Output the [X, Y] coordinate of the center of the cell containing the given text.  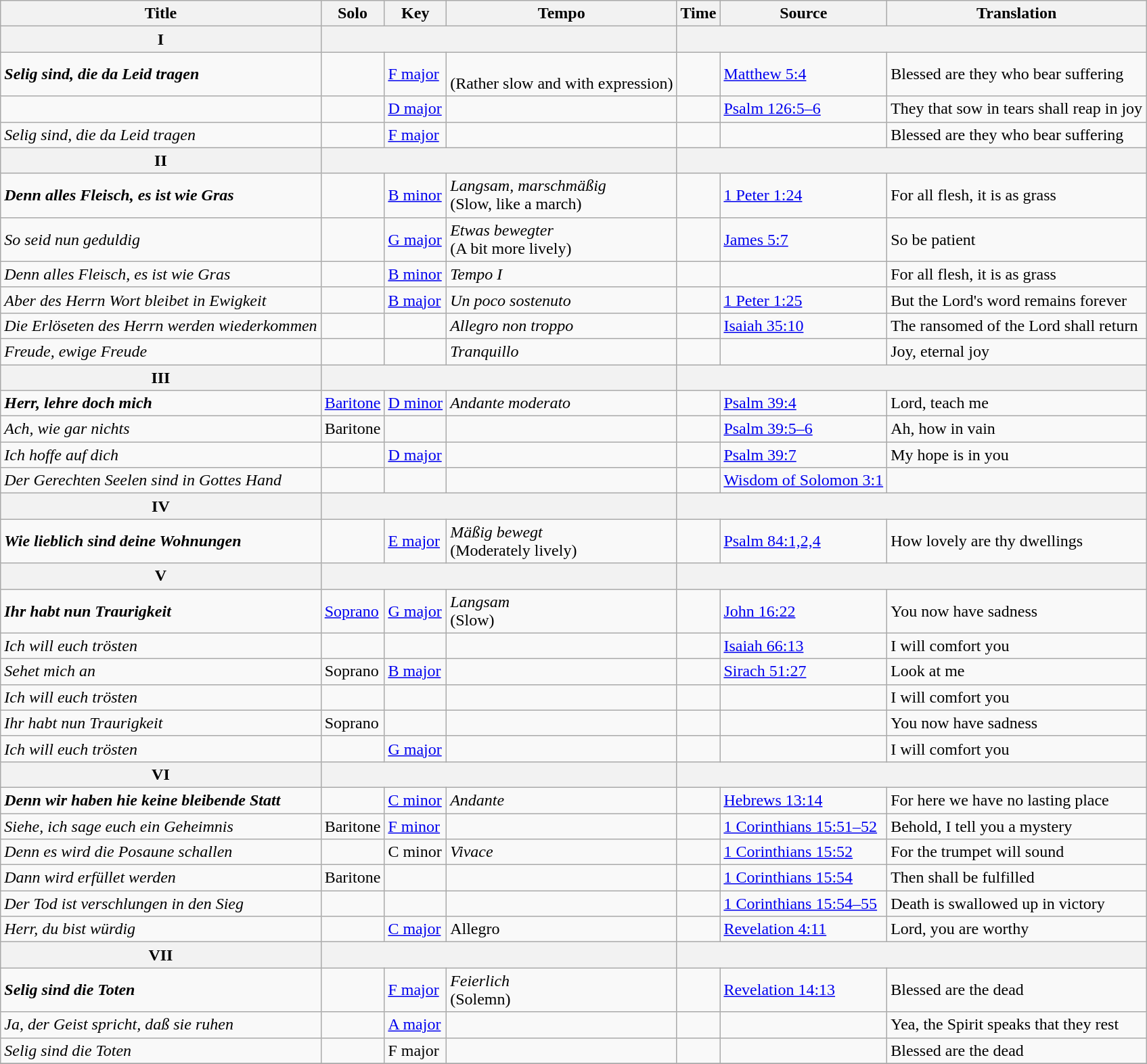
Denn es wird die Posaune schallen [161, 852]
1 Corinthians 15:54–55 [804, 904]
Freude, ewige Freude [161, 351]
III [161, 377]
So seid nun geduldig [161, 240]
Psalm 39:5–6 [804, 429]
Tranquillo [562, 351]
II [161, 160]
The ransomed of the Lord shall return [1016, 326]
Joy, eternal joy [1016, 351]
Lord, you are worthy [1016, 929]
Tempo I [562, 274]
Etwas bewegter(A bit more lively) [562, 240]
1 Corinthians 15:52 [804, 852]
For the trumpet will sound [1016, 852]
Herr, du bist würdig [161, 929]
Siehe, ich sage euch ein Geheimnis [161, 826]
(Rather slow and with expression) [562, 74]
Then shall be fulfilled [1016, 878]
Yea, the Spirit speaks that they rest [1016, 1025]
Sehet mich an [161, 671]
Matthew 5:4 [804, 74]
For here we have no lasting place [1016, 800]
Solo [353, 14]
A major [415, 1025]
Mäßig bewegt(Moderately lively) [562, 541]
Wie lieblich sind deine Wohnungen [161, 541]
Ah, how in vain [1016, 429]
Time [698, 14]
Aber des Herrn Wort bleibet in Ewigkeit [161, 300]
Un poco sostenuto [562, 300]
Ja, der Geist spricht, daß sie ruhen [161, 1025]
Psalm 126:5–6 [804, 109]
Key [415, 14]
1 Peter 1:25 [804, 300]
1 Corinthians 15:54 [804, 878]
Feierlich(Solemn) [562, 990]
Psalm 39:7 [804, 455]
Revelation 14:13 [804, 990]
Der Tod ist verschlungen in den Sieg [161, 904]
Denn wir haben hie keine bleibende Statt [161, 800]
But the Lord's word remains forever [1016, 300]
F minor [415, 826]
Die Erlöseten des Herrn werden wiederkommen [161, 326]
Look at me [1016, 671]
James 5:7 [804, 240]
I [161, 39]
Langsam(Slow) [562, 611]
Isaiah 35:10 [804, 326]
Psalm 84:1,2,4 [804, 541]
Source [804, 14]
Behold, I tell you a mystery [1016, 826]
Tempo [562, 14]
Translation [1016, 14]
1 Peter 1:24 [804, 195]
VII [161, 955]
Der Gerechten Seelen sind in Gottes Hand [161, 481]
They that sow in tears shall reap in joy [1016, 109]
How lovely are thy dwellings [1016, 541]
Andante moderato [562, 403]
Hebrews 13:14 [804, 800]
Andante [562, 800]
D minor [415, 403]
V [161, 576]
IV [161, 506]
John 16:22 [804, 611]
So be patient [1016, 240]
VI [161, 774]
C major [415, 929]
Death is swallowed up in victory [1016, 904]
Ach, wie gar nichts [161, 429]
Ich hoffe auf dich [161, 455]
Lord, teach me [1016, 403]
Isaiah 66:13 [804, 646]
Allegro [562, 929]
Langsam, marschmäßig(Slow, like a march) [562, 195]
Wisdom of Solomon 3:1 [804, 481]
Vivace [562, 852]
1 Corinthians 15:51–52 [804, 826]
Allegro non troppo [562, 326]
Dann wird erfüllet werden [161, 878]
My hope is in you [1016, 455]
Psalm 39:4 [804, 403]
Herr, lehre doch mich [161, 403]
Revelation 4:11 [804, 929]
E major [415, 541]
Title [161, 14]
Sirach 51:27 [804, 671]
